Scan for the cell matching the given text and deliver its [X, Y] coordinate at center. 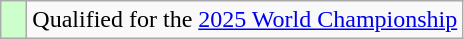
Qualified for the 2025 World Championship [245, 20]
